Provide the (x, y) coordinate of the cell's center where the given text is located.  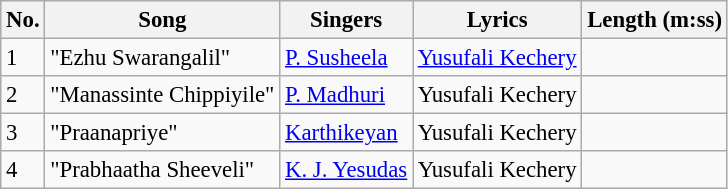
2 (23, 95)
Length (m:ss) (654, 20)
"Manassinte Chippiyile" (162, 95)
4 (23, 170)
"Prabhaatha Sheeveli" (162, 170)
K. J. Yesudas (346, 170)
Lyrics (496, 20)
Karthikeyan (346, 133)
P. Madhuri (346, 95)
Singers (346, 20)
Song (162, 20)
3 (23, 133)
"Ezhu Swarangalil" (162, 58)
No. (23, 20)
"Praanapriye" (162, 133)
P. Susheela (346, 58)
1 (23, 58)
